Pinpoint the cell where the given text exists, returning its [x, y] midpoint coordinate. 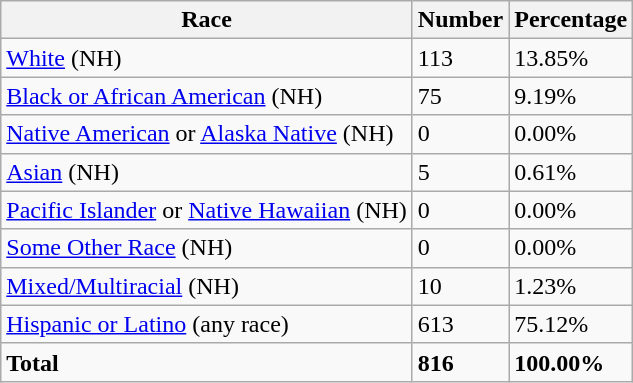
9.19% [571, 96]
Some Other Race (NH) [207, 248]
Native American or Alaska Native (NH) [207, 134]
10 [460, 286]
1.23% [571, 286]
100.00% [571, 362]
Black or African American (NH) [207, 96]
0.61% [571, 172]
Mixed/Multiracial (NH) [207, 286]
816 [460, 362]
Percentage [571, 20]
Pacific Islander or Native Hawaiian (NH) [207, 210]
113 [460, 58]
13.85% [571, 58]
5 [460, 172]
Total [207, 362]
Hispanic or Latino (any race) [207, 324]
613 [460, 324]
Number [460, 20]
75.12% [571, 324]
75 [460, 96]
Asian (NH) [207, 172]
White (NH) [207, 58]
Race [207, 20]
